Provide the (X, Y) coordinate of the cell's center where the given text is located.  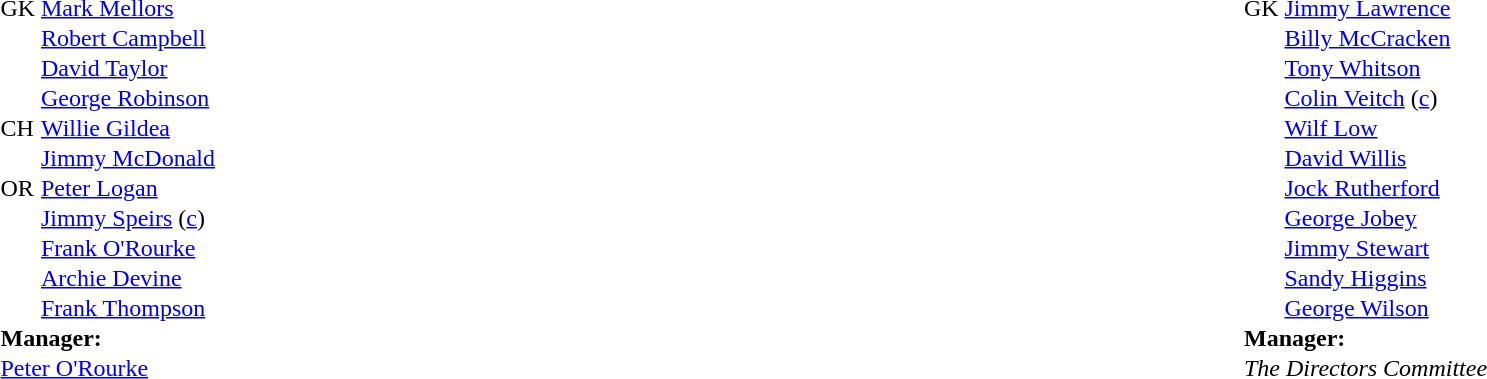
Jimmy McDonald (191, 158)
Robert Campbell (191, 38)
Archie Devine (191, 278)
Frank O'Rourke (191, 248)
Peter Logan (191, 188)
David Taylor (191, 68)
Frank Thompson (191, 308)
Manager: (170, 338)
Willie Gildea (191, 128)
George Robinson (191, 98)
OR (19, 188)
CH (19, 128)
Jimmy Speirs (c) (191, 218)
